Return the [x, y] coordinate for the center point of the cell that contains the specified text.  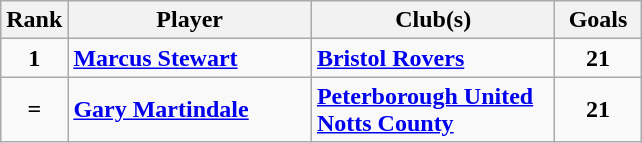
Club(s) [433, 20]
= [34, 110]
Rank [34, 20]
Player [190, 20]
Marcus Stewart [190, 58]
Peterborough United Notts County [433, 110]
Bristol Rovers [433, 58]
1 [34, 58]
Gary Martindale [190, 110]
Goals [598, 20]
